Return the [X, Y] coordinate for the center point of the cell that contains the specified text.  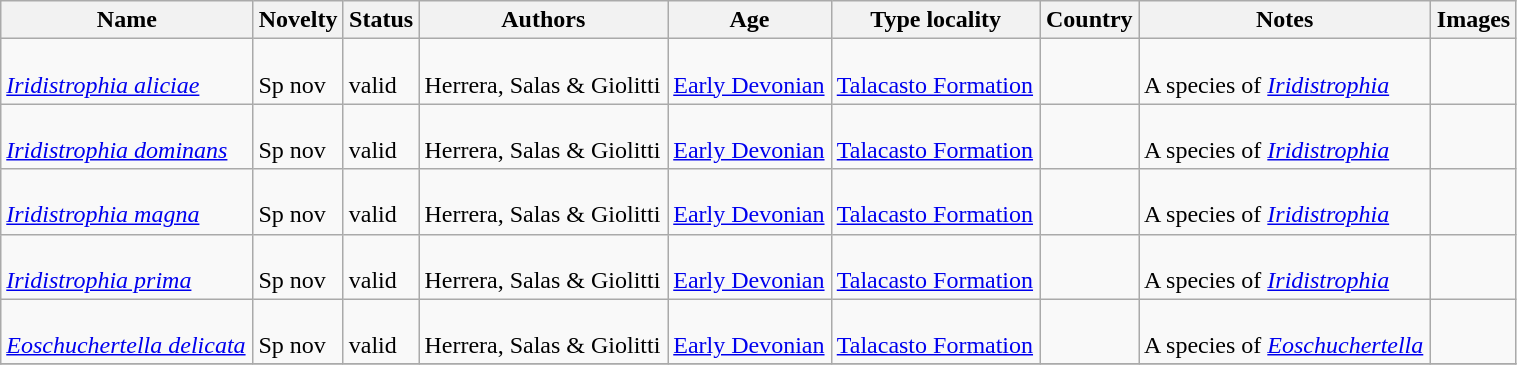
Eoschuchertella delicata [127, 332]
Iridistrophia magna [127, 202]
Name [127, 20]
A species of Eoschuchertella [1284, 332]
Age [750, 20]
Iridistrophia aliciae [127, 72]
Country [1089, 20]
Iridistrophia dominans [127, 136]
Novelty [298, 20]
Type locality [936, 20]
Images [1474, 20]
Iridistrophia prima [127, 266]
Notes [1284, 20]
Status [381, 20]
Authors [544, 20]
